Capture the cell that displays the provided text and extract its [x, y] central coordinate. 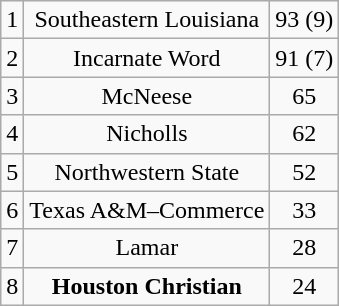
Southeastern Louisiana [147, 20]
3 [12, 96]
4 [12, 134]
6 [12, 210]
28 [304, 248]
62 [304, 134]
33 [304, 210]
Houston Christian [147, 286]
65 [304, 96]
8 [12, 286]
1 [12, 20]
2 [12, 58]
Northwestern State [147, 172]
52 [304, 172]
5 [12, 172]
Nicholls [147, 134]
91 (7) [304, 58]
Texas A&M–Commerce [147, 210]
93 (9) [304, 20]
Incarnate Word [147, 58]
Lamar [147, 248]
7 [12, 248]
McNeese [147, 96]
24 [304, 286]
